Search for the cell housing the specified text and yield its [x, y] center coordinate. 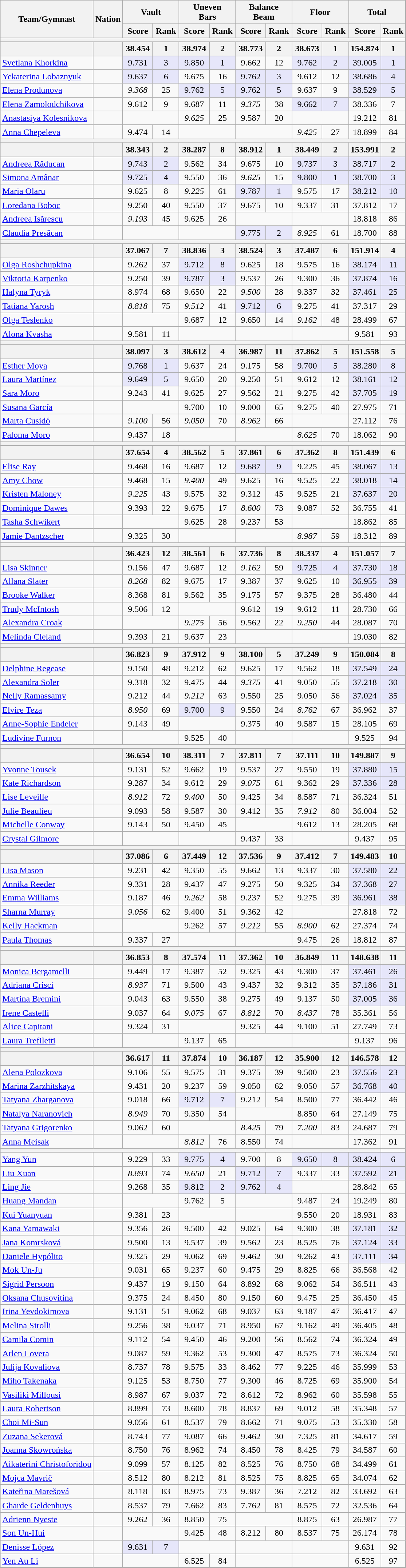
Vasiliki Millousi [47, 1394]
9.093 [138, 811]
36.004 [365, 811]
28.105 [365, 724]
95 [393, 839]
148.638 [365, 957]
37.811 [251, 755]
Brooke Walker [47, 595]
Elvire Teza [47, 710]
7.200 [307, 1127]
36.987 [251, 351]
28.730 [365, 609]
32.536 [365, 1505]
9.256 [138, 1325]
9.506 [138, 609]
38.018 [365, 480]
9.800 [307, 178]
38.067 [365, 466]
28.499 [365, 320]
38.337 [307, 553]
9.243 [138, 393]
37.336 [365, 783]
Melina Sirolli [47, 1325]
Miho Takenaka [47, 1381]
7.212 [307, 1492]
27.112 [365, 421]
149.887 [365, 755]
Tatyana Grigorenko [47, 1127]
7.662 [194, 1505]
37.086 [138, 856]
38.912 [251, 150]
36.442 [365, 1100]
37.705 [365, 393]
150.084 [365, 654]
87 [393, 939]
Paula Thomas [47, 939]
27.749 [365, 1027]
36.654 [138, 755]
8.587 [307, 797]
Emma Williams [47, 898]
Annika Reeder [47, 884]
38.336 [365, 104]
Kateřina Marešová [47, 1492]
151.558 [365, 351]
19.249 [365, 1201]
88 [393, 233]
37.812 [365, 205]
36.955 [365, 581]
37.412 [307, 856]
38.562 [194, 453]
9.431 [138, 1086]
9.331 [138, 884]
37.536 [251, 856]
37.549 [365, 668]
36.568 [365, 1270]
146.578 [365, 1058]
19.212 [365, 118]
9.025 [251, 1229]
34.499 [365, 1464]
Allana Slater [47, 581]
35.361 [365, 1013]
Yvonne Tousek [47, 769]
36.755 [365, 508]
8.462 [251, 1367]
33.692 [365, 1492]
Kate Richardson [47, 783]
27.149 [365, 1114]
9.649 [138, 379]
7.912 [307, 811]
Kelly Hackman [47, 926]
8.612 [251, 1394]
27.374 [365, 926]
34.617 [365, 1436]
8.900 [307, 926]
Trudy McIntosh [47, 609]
38.174 [365, 264]
38.974 [194, 49]
Alexandra Soler [47, 682]
Amy Chow [47, 480]
Camila Comin [47, 1339]
Anna Chepeleva [47, 132]
94 [393, 737]
26.174 [365, 1533]
9.356 [138, 1229]
Tatiana Yarosh [47, 306]
Paloma Moro [47, 435]
Ling Jie [47, 1187]
149.483 [365, 856]
36.617 [138, 1058]
9.743 [138, 163]
37.637 [365, 494]
9.812 [194, 1187]
Maria Olaru [47, 191]
8.437 [307, 1013]
8.625 [307, 435]
37.005 [365, 999]
36.423 [138, 553]
Natalya Naranovich [47, 1114]
9.012 [307, 1409]
37.249 [307, 654]
37.124 [365, 1242]
8.125 [194, 1464]
8.912 [138, 797]
18.812 [365, 939]
Elena Produnova [47, 90]
Alexandra Croak [47, 623]
Melinda Cleland [47, 637]
8.892 [251, 1284]
Daniele Hypólito [47, 1256]
9.512 [194, 306]
Susana García [47, 407]
8.562 [307, 1339]
38.100 [251, 654]
38.673 [307, 49]
Alice Capitani [47, 1027]
Kui Yuanyuan [47, 1215]
38.612 [194, 351]
37.317 [365, 306]
Yen Au Li [47, 1561]
18.899 [365, 132]
Halyna Tyryk [47, 292]
8.818 [138, 306]
8.737 [138, 1367]
36.962 [365, 710]
Alona Kvasha [47, 334]
Mok Un-Ju [47, 1270]
8.268 [138, 581]
86 [393, 219]
Alena Polozkova [47, 1072]
36.853 [138, 957]
36.511 [365, 1284]
9.318 [138, 682]
9.125 [138, 1381]
27.818 [365, 912]
37.592 [365, 1173]
9.731 [138, 63]
37.186 [365, 985]
18.700 [365, 233]
Delphine Regease [47, 668]
37.574 [194, 957]
Lisa Skinner [47, 567]
Laura Trefiletti [47, 1040]
38.773 [251, 49]
Monica Bergamelli [47, 971]
8.925 [307, 233]
8.899 [138, 1409]
38.424 [365, 1159]
9.412 [251, 811]
Ludivine Furnon [47, 737]
9.850 [194, 63]
37.861 [251, 453]
35.598 [365, 1394]
Julie Beaulieu [47, 811]
36.961 [365, 898]
37.449 [194, 856]
Elena Zamolodchikova [47, 104]
Marina Zarzhitskaya [47, 1086]
9.737 [307, 163]
8.875 [307, 1519]
38.097 [138, 351]
9.156 [138, 567]
Crystal Gilmore [47, 839]
Son Un-Hui [47, 1533]
Huang Mandan [47, 1201]
37.736 [251, 553]
27.975 [365, 407]
26.987 [365, 1519]
Kristen Maloney [47, 494]
8.837 [251, 1409]
Anna Meisak [47, 1141]
151.057 [365, 553]
37.912 [194, 654]
Yekaterina Lobaznyuk [47, 76]
Anastasiya Kolesnikova [47, 118]
9.449 [138, 971]
38.524 [251, 251]
89 [393, 536]
28.205 [365, 825]
8.975 [194, 1492]
92 [393, 1547]
91 [393, 1141]
8.893 [138, 1173]
24.687 [365, 1127]
9.193 [138, 219]
Choi Mi-Sun [47, 1422]
151.914 [365, 251]
151.439 [365, 453]
36.768 [365, 1086]
Mojca Mavrič [47, 1478]
9.031 [138, 1270]
8.662 [251, 1422]
Lise Leveille [47, 797]
Claudia Presăcan [47, 233]
Irene Castelli [47, 1013]
Loredana Boboc [47, 205]
35.999 [365, 1367]
8.368 [138, 595]
9.043 [138, 999]
Kana Yamawaki [47, 1229]
34.074 [365, 1478]
37.880 [365, 769]
37.067 [138, 251]
38.311 [194, 755]
37.218 [365, 682]
7.325 [307, 1436]
19.030 [365, 637]
38.700 [365, 178]
38.449 [307, 150]
35.330 [365, 1422]
9.324 [138, 1027]
38.717 [365, 163]
Andreea Isărescu [47, 219]
Dominique Dawes [47, 508]
39.005 [365, 63]
37.368 [365, 884]
9.231 [138, 870]
Denisse López [47, 1547]
Simona Amânar [47, 178]
Floor [320, 12]
Viktoria Karpenko [47, 278]
9.106 [138, 1072]
36.405 [365, 1325]
Arlen Lovera [47, 1353]
Oksana Chusovitina [47, 1298]
37.556 [365, 1072]
37.487 [307, 251]
7.762 [251, 1505]
Nation [108, 19]
Jana Komrsková [47, 1242]
37.730 [365, 567]
Adrienn Nyeste [47, 1519]
Adriana Crisci [47, 985]
38.212 [365, 191]
UnevenBars [208, 12]
8.500 [307, 1100]
38.686 [365, 76]
8.949 [138, 1114]
93 [393, 334]
36.450 [365, 1298]
Joanna Skowrońska [47, 1450]
38.529 [365, 90]
Tatyana Zharganova [47, 1100]
38.287 [194, 150]
Yang Yun [47, 1159]
Irina Yevdokimova [47, 1312]
9.368 [138, 90]
Gharde Geldenhuys [47, 1505]
9.381 [138, 1215]
9.268 [138, 1187]
9.287 [138, 783]
Esther Moya [47, 366]
9.099 [138, 1464]
17.362 [365, 1141]
Olga Teslenko [47, 320]
38.836 [194, 251]
Jamie Dantzscher [47, 536]
Team/Gymnast [47, 19]
18.862 [365, 522]
Liu Xuan [47, 1173]
9.018 [138, 1100]
Total [377, 12]
8.118 [138, 1492]
Laura Robertson [47, 1409]
Zuzana Sekerová [47, 1436]
36.187 [251, 1058]
38.343 [138, 150]
8.512 [138, 1478]
Marta Cusidó [47, 421]
18.062 [365, 435]
Svetlana Khorkina [47, 63]
Andreea Răducan [47, 163]
38.454 [138, 49]
18.818 [365, 219]
Martina Bremini [47, 999]
9.000 [251, 407]
36.417 [365, 1312]
37.024 [365, 696]
8.762 [307, 710]
38.561 [194, 553]
90 [393, 435]
37.181 [365, 1229]
Sigrid Persoon [47, 1284]
Elise Ray [47, 466]
Laura Martínez [47, 379]
8.725 [307, 1381]
Olga Roshchupkina [47, 264]
37.862 [307, 351]
Tasha Schwikert [47, 522]
36.849 [307, 957]
18.931 [365, 1215]
34.587 [365, 1450]
96 [393, 1040]
Nelly Ramassamy [47, 696]
Aikaterini Christoforidou [47, 1464]
Julija Kovaliova [47, 1367]
9.112 [138, 1339]
BalanceBeam [264, 12]
9.200 [251, 1339]
36.823 [138, 654]
Anne-Sophie Endeler [47, 724]
35.348 [365, 1409]
85 [393, 522]
9.768 [138, 366]
97 [393, 1561]
28.842 [365, 1187]
Michelle Conway [47, 825]
Sara Moro [47, 393]
Sharna Murray [47, 912]
36.480 [365, 595]
38.280 [365, 366]
153.991 [365, 150]
9.474 [138, 132]
9.229 [138, 1159]
8.743 [138, 1436]
8.974 [138, 292]
18.312 [365, 536]
37.580 [365, 870]
8.937 [138, 985]
38.161 [365, 379]
8.550 [251, 1141]
Lisa Mason [47, 870]
154.874 [365, 49]
9.487 [307, 1201]
Vault [151, 12]
37.654 [138, 453]
28.087 [365, 623]
